Provide the (X, Y) coordinate of the cell's center where the given text is located.  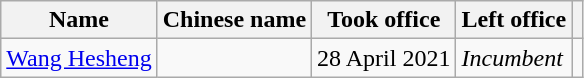
28 April 2021 (384, 58)
Incumbent (514, 58)
Chinese name (234, 20)
Wang Hesheng (79, 58)
Name (79, 20)
Took office (384, 20)
Left office (514, 20)
